Identify which cell holds the provided text, then report its [X, Y] central coordinate. 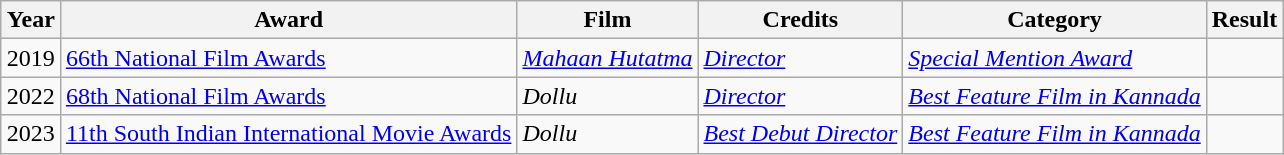
Special Mention Award [1054, 58]
11th South Indian International Movie Awards [288, 134]
Best Debut Director [800, 134]
2019 [30, 58]
Year [30, 20]
66th National Film Awards [288, 58]
2023 [30, 134]
2022 [30, 96]
68th National Film Awards [288, 96]
Mahaan Hutatma [608, 58]
Award [288, 20]
Credits [800, 20]
Category [1054, 20]
Result [1244, 20]
Film [608, 20]
